Identify which cell holds the provided text, then report its (x, y) central coordinate. 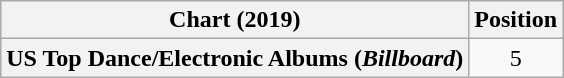
Position (516, 20)
US Top Dance/Electronic Albums (Billboard) (235, 58)
5 (516, 58)
Chart (2019) (235, 20)
